Return the [X, Y] coordinate for the center point of the cell that contains the specified text.  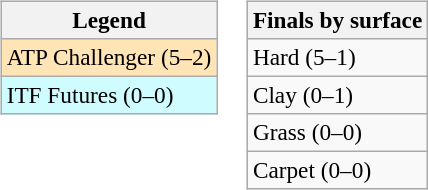
Hard (5–1) [337, 57]
ATP Challenger (5–2) [108, 57]
Legend [108, 20]
Carpet (0–0) [337, 171]
Finals by surface [337, 20]
ITF Futures (0–0) [108, 95]
Grass (0–0) [337, 133]
Clay (0–1) [337, 95]
